Pinpoint the cell where the given text exists, returning its [X, Y] midpoint coordinate. 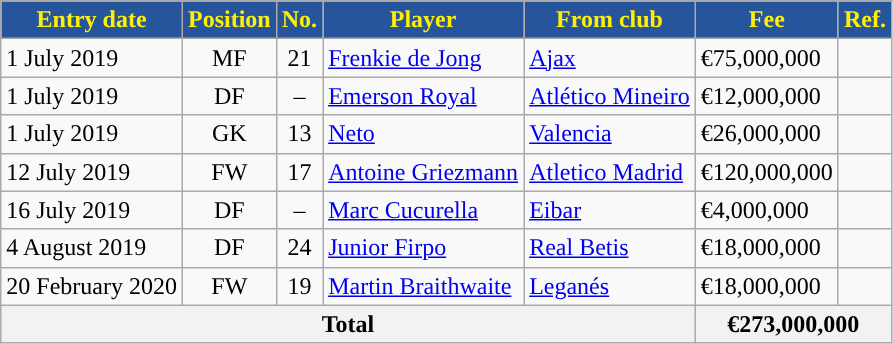
12 July 2019 [92, 172]
Ajax [610, 58]
Leganés [610, 286]
No. [299, 20]
€75,000,000 [766, 58]
Frenkie de Jong [424, 58]
Neto [424, 134]
Martin Braithwaite [424, 286]
€4,000,000 [766, 210]
Player [424, 20]
24 [299, 248]
Fee [766, 20]
Eibar [610, 210]
Emerson Royal [424, 96]
GK [229, 134]
17 [299, 172]
19 [299, 286]
From club [610, 20]
Total [348, 324]
€12,000,000 [766, 96]
Junior Firpo [424, 248]
Ref. [864, 20]
Position [229, 20]
Atlético Mineiro [610, 96]
€273,000,000 [793, 324]
Atletico Madrid [610, 172]
Antoine Griezmann [424, 172]
Real Betis [610, 248]
20 February 2020 [92, 286]
MF [229, 58]
16 July 2019 [92, 210]
Entry date [92, 20]
Valencia [610, 134]
€120,000,000 [766, 172]
21 [299, 58]
4 August 2019 [92, 248]
€26,000,000 [766, 134]
13 [299, 134]
Marc Cucurella [424, 210]
